Determine the (X, Y) coordinate at the center of the cell enclosing the given text.  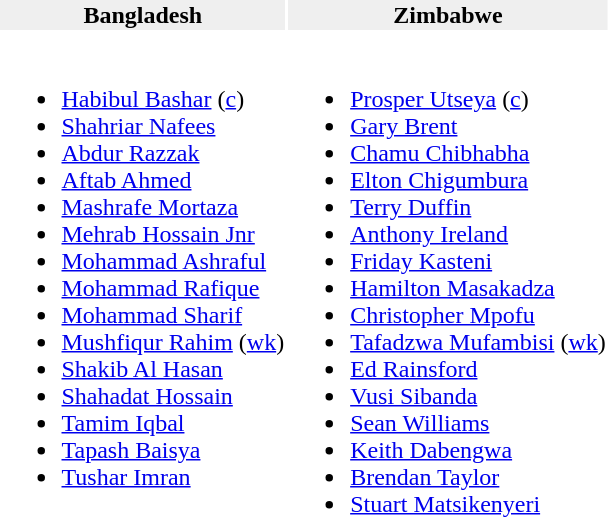
Bangladesh (143, 15)
Zimbabwe (448, 15)
